Return [X, Y] of the center of cell containing provided text 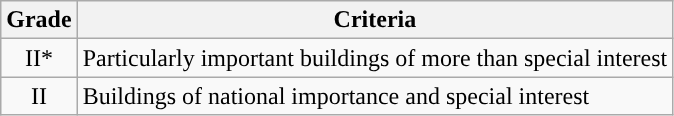
Particularly important buildings of more than special interest [375, 58]
II* [39, 58]
II [39, 96]
Buildings of national importance and special interest [375, 96]
Criteria [375, 20]
Grade [39, 20]
